Capture the cell that displays the provided text and extract its (x, y) central coordinate. 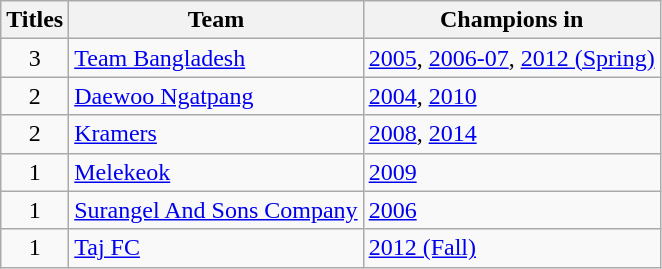
Titles (35, 20)
Team Bangladesh (216, 58)
2008, 2014 (512, 134)
Daewoo Ngatpang (216, 96)
2004, 2010 (512, 96)
2009 (512, 172)
Taj FC (216, 248)
3 (35, 58)
Melekeok (216, 172)
2012 (Fall) (512, 248)
2006 (512, 210)
Kramers (216, 134)
Surangel And Sons Company (216, 210)
Champions in (512, 20)
2005, 2006-07, 2012 (Spring) (512, 58)
Team (216, 20)
